Identify which cell holds the provided text, then report its (X, Y) central coordinate. 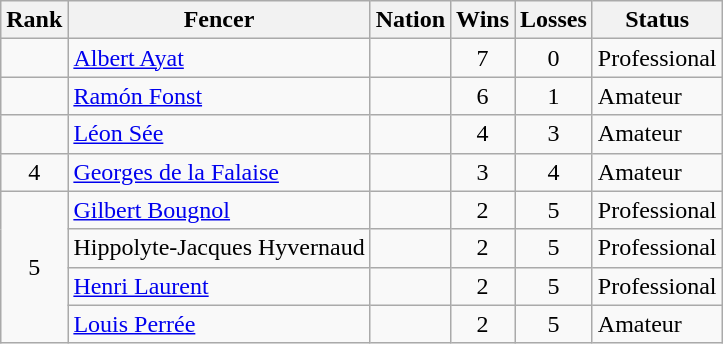
Hippolyte-Jacques Hyvernaud (219, 248)
0 (554, 58)
Henri Laurent (219, 286)
1 (554, 96)
Rank (34, 20)
6 (483, 96)
Gilbert Bougnol (219, 210)
Nation (410, 20)
Fencer (219, 20)
Losses (554, 20)
Albert Ayat (219, 58)
7 (483, 58)
Wins (483, 20)
Léon Sée (219, 134)
Status (657, 20)
Louis Perrée (219, 324)
Ramón Fonst (219, 96)
Georges de la Falaise (219, 172)
